From the cell containing the given text, extract its center point as [x, y] coordinate. 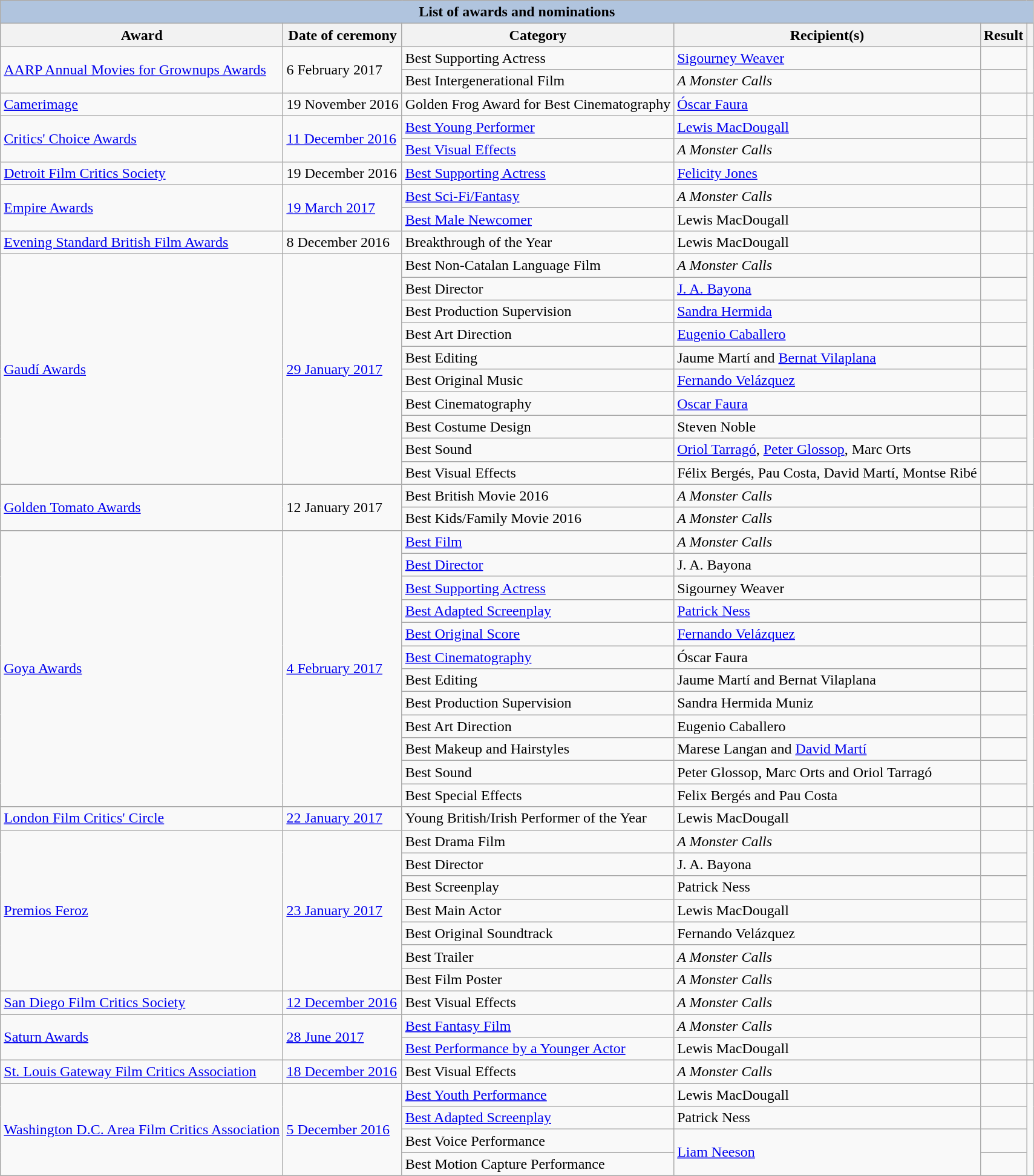
8 December 2016 [342, 242]
28 June 2017 [342, 1037]
Best Screenplay [537, 887]
11 December 2016 [342, 139]
Peter Glossop, Marc Orts and Oriol Tarragó [828, 772]
Recipient(s) [828, 35]
Best Film Poster [537, 979]
Evening Standard British Film Awards [142, 242]
Best Film [537, 542]
Best Non-Catalan Language Film [537, 265]
Felix Bergés and Pau Costa [828, 795]
Best Trailer [537, 956]
Sandra Hermida Muniz [828, 703]
Best Motion Capture Performance [537, 1164]
Date of ceremony [342, 35]
Best Male Newcomer [537, 219]
Critics' Choice Awards [142, 139]
List of awards and nominations [517, 12]
San Diego Film Critics Society [142, 1002]
Steven Noble [828, 427]
Award [142, 35]
Marese Langan and David Martí [828, 749]
Best Original Score [537, 634]
Best Drama Film [537, 841]
Best Voice Performance [537, 1141]
Oscar Faura [828, 404]
Best Costume Design [537, 427]
29 January 2017 [342, 369]
Premios Feroz [142, 910]
Category [537, 35]
Best Original Music [537, 381]
Saturn Awards [142, 1037]
Best Main Actor [537, 910]
Empire Awards [142, 208]
Best Performance by a Younger Actor [537, 1049]
19 November 2016 [342, 104]
Best British Movie 2016 [537, 496]
Gaudí Awards [142, 369]
Camerimage [142, 104]
Sandra Hermida [828, 312]
Liam Neeson [828, 1152]
Best Original Soundtrack [537, 933]
Best Intergenerational Film [537, 81]
Best Kids/Family Movie 2016 [537, 519]
Goya Awards [142, 668]
AARP Annual Movies for Grownups Awards [142, 70]
22 January 2017 [342, 818]
Best Special Effects [537, 795]
12 December 2016 [342, 1002]
Golden Tomato Awards [142, 507]
St. Louis Gateway Film Critics Association [142, 1072]
London Film Critics' Circle [142, 818]
Washington D.C. Area Film Critics Association [142, 1129]
Young British/Irish Performer of the Year [537, 818]
Breakthrough of the Year [537, 242]
Result [1003, 35]
Oriol Tarragó, Peter Glossop, Marc Orts [828, 450]
19 December 2016 [342, 173]
18 December 2016 [342, 1072]
Best Young Performer [537, 127]
5 December 2016 [342, 1129]
Golden Frog Award for Best Cinematography [537, 104]
Félix Bergés, Pau Costa, David Martí, Montse Ribé [828, 473]
19 March 2017 [342, 208]
6 February 2017 [342, 70]
Best Fantasy Film [537, 1026]
12 January 2017 [342, 507]
Best Makeup and Hairstyles [537, 749]
4 February 2017 [342, 668]
Detroit Film Critics Society [142, 173]
23 January 2017 [342, 910]
Best Sci-Fi/Fantasy [537, 196]
Best Youth Performance [537, 1095]
Felicity Jones [828, 173]
